Pinpoint the cell where the given text exists, returning its [X, Y] midpoint coordinate. 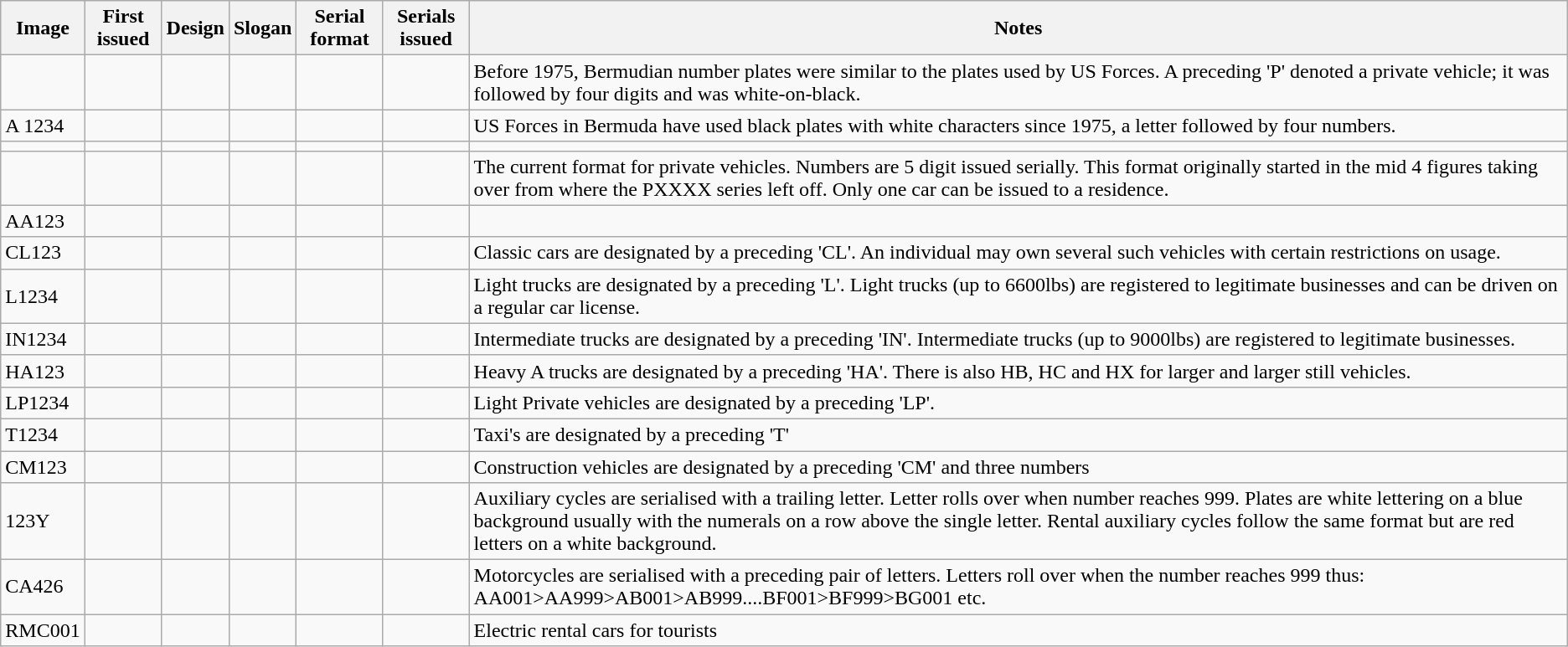
Design [195, 28]
Serial format [340, 28]
CM123 [43, 466]
RMC001 [43, 630]
CA426 [43, 588]
IN1234 [43, 339]
Intermediate trucks are designated by a preceding 'IN'. Intermediate trucks (up to 9000lbs) are registered to legitimate businesses. [1019, 339]
Slogan [262, 28]
LP1234 [43, 403]
AA123 [43, 221]
US Forces in Bermuda have used black plates with white characters since 1975, a letter followed by four numbers. [1019, 126]
Light Private vehicles are designated by a preceding 'LP'. [1019, 403]
Classic cars are designated by a preceding 'CL'. An individual may own several such vehicles with certain restrictions on usage. [1019, 253]
Construction vehicles are designated by a preceding 'CM' and three numbers [1019, 466]
HA123 [43, 371]
123Y [43, 521]
Serials issued [426, 28]
Image [43, 28]
First issued [123, 28]
A 1234 [43, 126]
L1234 [43, 296]
Notes [1019, 28]
Electric rental cars for tourists [1019, 630]
CL123 [43, 253]
Heavy A trucks are designated by a preceding 'HA'. There is also HB, HC and HX for larger and larger still vehicles. [1019, 371]
T1234 [43, 434]
Taxi's are designated by a preceding 'T' [1019, 434]
